Find where the given text appears and provide that cell's center as (X, Y) coordinate. 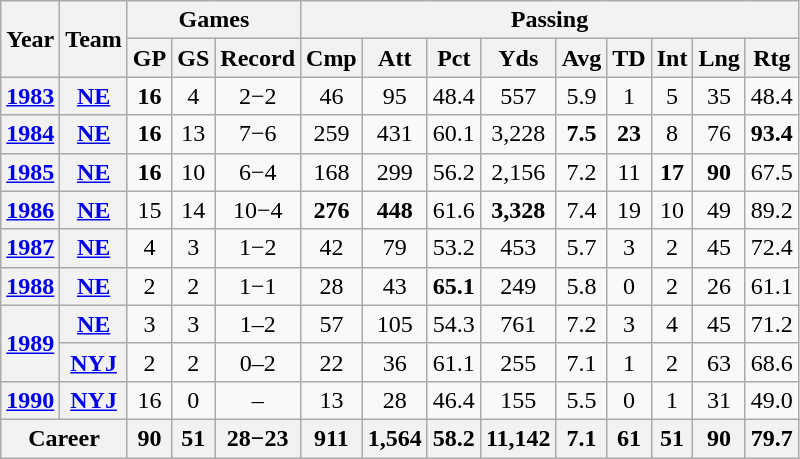
49.0 (772, 400)
46 (332, 96)
43 (394, 286)
Rtg (772, 58)
5 (672, 96)
46.4 (454, 400)
1983 (30, 96)
Passing (550, 20)
249 (518, 286)
57 (332, 324)
448 (394, 210)
GS (194, 58)
26 (719, 286)
911 (332, 438)
– (258, 400)
GP (149, 58)
56.2 (454, 172)
61 (629, 438)
5.5 (582, 400)
72.4 (772, 248)
63 (719, 362)
22 (332, 362)
Year (30, 39)
28−23 (258, 438)
54.3 (454, 324)
1,564 (394, 438)
1989 (30, 343)
Lng (719, 58)
Avg (582, 58)
Games (214, 20)
1–2 (258, 324)
557 (518, 96)
761 (518, 324)
11 (629, 172)
71.2 (772, 324)
67.5 (772, 172)
2−2 (258, 96)
0–2 (258, 362)
1−1 (258, 286)
15 (149, 210)
19 (629, 210)
89.2 (772, 210)
Att (394, 58)
8 (672, 134)
276 (332, 210)
2,156 (518, 172)
259 (332, 134)
31 (719, 400)
3,228 (518, 134)
1990 (30, 400)
49 (719, 210)
14 (194, 210)
68.6 (772, 362)
42 (332, 248)
5.7 (582, 248)
3,328 (518, 210)
431 (394, 134)
11,142 (518, 438)
1985 (30, 172)
Cmp (332, 58)
Team (94, 39)
36 (394, 362)
79 (394, 248)
6−4 (258, 172)
7−6 (258, 134)
1986 (30, 210)
95 (394, 96)
53.2 (454, 248)
1−2 (258, 248)
60.1 (454, 134)
255 (518, 362)
1987 (30, 248)
155 (518, 400)
65.1 (454, 286)
168 (332, 172)
105 (394, 324)
1988 (30, 286)
Pct (454, 58)
299 (394, 172)
76 (719, 134)
7.5 (582, 134)
17 (672, 172)
35 (719, 96)
453 (518, 248)
TD (629, 58)
Career (64, 438)
10−4 (258, 210)
Record (258, 58)
Yds (518, 58)
58.2 (454, 438)
7.4 (582, 210)
5.8 (582, 286)
61.6 (454, 210)
79.7 (772, 438)
93.4 (772, 134)
23 (629, 134)
5.9 (582, 96)
Int (672, 58)
1984 (30, 134)
